Output the (X, Y) coordinate of the center of the cell containing the given text.  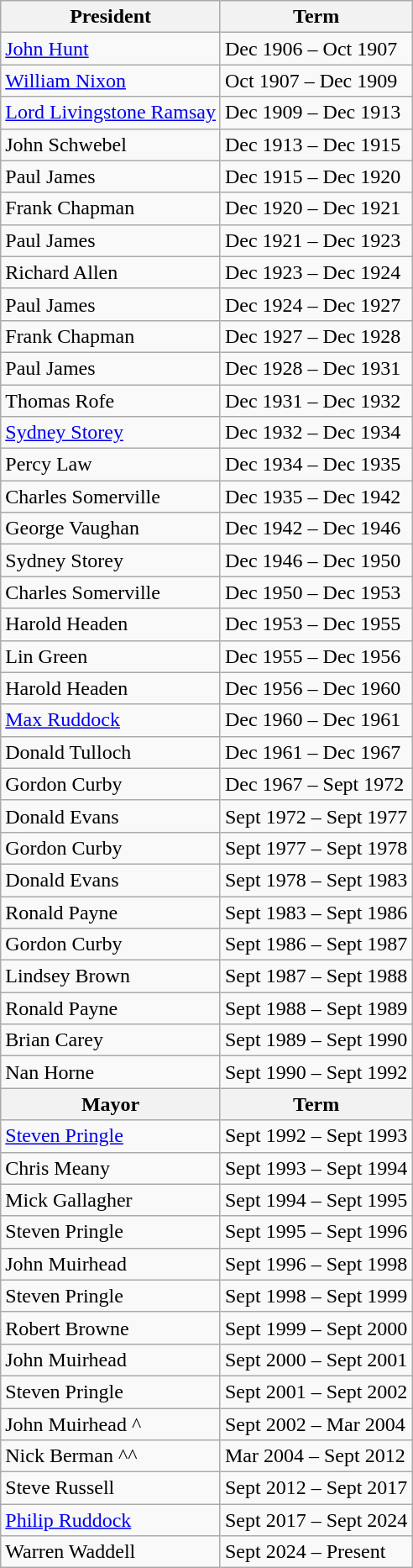
Sept 1999 – Sept 2000 (316, 1328)
Lin Green (111, 656)
Sept 2012 – Sept 2017 (316, 1488)
Sept 2024 – Present (316, 1552)
Dec 1961 – Dec 1967 (316, 752)
Nan Horne (111, 1072)
Sept 1990 – Sept 1992 (316, 1072)
Sept 1978 – Sept 1983 (316, 880)
Sept 1986 – Sept 1987 (316, 944)
William Nixon (111, 81)
Dec 1923 – Dec 1924 (316, 272)
President (111, 17)
Steve Russell (111, 1488)
Dec 1946 – Dec 1950 (316, 560)
Dec 1921 – Dec 1923 (316, 240)
Sept 2000 – Sept 2001 (316, 1360)
Lord Livingstone Ramsay (111, 113)
George Vaughan (111, 529)
Philip Ruddock (111, 1520)
Sept 1977 – Sept 1978 (316, 848)
Dec 1942 – Dec 1946 (316, 529)
Dec 1915 – Dec 1920 (316, 176)
Dec 1967 – Sept 1972 (316, 784)
Donald Tulloch (111, 752)
Sept 2017 – Sept 2024 (316, 1520)
Sept 1994 – Sept 1995 (316, 1200)
Sept 2002 – Mar 2004 (316, 1424)
Dec 1924 – Dec 1927 (316, 304)
Chris Meany (111, 1168)
Thomas Rofe (111, 401)
Sept 1998 – Sept 1999 (316, 1296)
Sept 1993 – Sept 1994 (316, 1168)
Mayor (111, 1104)
Brian Carey (111, 1040)
Sept 1992 – Sept 1993 (316, 1136)
Dec 1906 – Oct 1907 (316, 49)
Percy Law (111, 465)
Sept 1972 – Sept 1977 (316, 816)
Dec 1920 – Dec 1921 (316, 208)
Dec 1956 – Dec 1960 (316, 688)
Dec 1909 – Dec 1913 (316, 113)
Robert Browne (111, 1328)
Sept 1995 – Sept 1996 (316, 1232)
John Muirhead ^ (111, 1424)
Sept 1987 – Sept 1988 (316, 976)
Sept 2001 – Sept 2002 (316, 1392)
Sept 1988 – Sept 1989 (316, 1008)
Dec 1955 – Dec 1956 (316, 656)
Mar 2004 – Sept 2012 (316, 1456)
Richard Allen (111, 272)
Dec 1960 – Dec 1961 (316, 720)
Dec 1913 – Dec 1915 (316, 145)
Nick Berman ^^ (111, 1456)
Sept 1996 – Sept 1998 (316, 1264)
Max Ruddock (111, 720)
Sept 1983 – Sept 1986 (316, 912)
Dec 1931 – Dec 1932 (316, 401)
John Hunt (111, 49)
Dec 1932 – Dec 1934 (316, 433)
Dec 1928 – Dec 1931 (316, 368)
Dec 1934 – Dec 1935 (316, 465)
Dec 1927 – Dec 1928 (316, 336)
Warren Waddell (111, 1552)
Sept 1989 – Sept 1990 (316, 1040)
Dec 1950 – Dec 1953 (316, 592)
Dec 1953 – Dec 1955 (316, 624)
Lindsey Brown (111, 976)
Dec 1935 – Dec 1942 (316, 497)
Mick Gallagher (111, 1200)
Oct 1907 – Dec 1909 (316, 81)
John Schwebel (111, 145)
